Return [X, Y] of the center of cell containing provided text 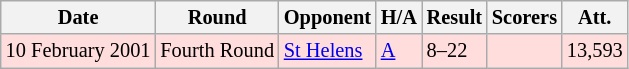
8–22 [454, 51]
A [399, 51]
Fourth Round [217, 51]
H/A [399, 17]
Date [78, 17]
10 February 2001 [78, 51]
13,593 [595, 51]
Round [217, 17]
Result [454, 17]
Opponent [328, 17]
St Helens [328, 51]
Scorers [524, 17]
Att. [595, 17]
